Find where the given text appears and provide that cell's center as [X, Y] coordinate. 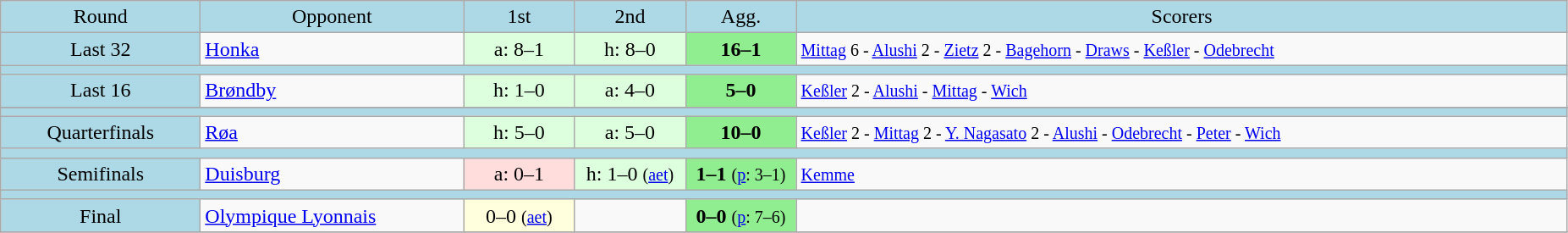
Kemme [1181, 174]
h: 1–0 (aet) [630, 174]
Quarterfinals [101, 132]
a: 4–0 [630, 91]
Agg. [741, 17]
Opponent [332, 17]
Round [101, 17]
Keßler 2 - Mittag 2 - Y. Nagasato 2 - Alushi - Odebrecht - Peter - Wich [1181, 132]
Brøndby [332, 91]
a: 8–1 [520, 49]
1–1 (p: 3–1) [741, 174]
Honka [332, 49]
Mittag 6 - Alushi 2 - Zietz 2 - Bagehorn - Draws - Keßler - Odebrecht [1181, 49]
0–0 (p: 7–6) [741, 215]
Olympique Lyonnais [332, 215]
h: 1–0 [520, 91]
2nd [630, 17]
10–0 [741, 132]
Last 32 [101, 49]
Last 16 [101, 91]
a: 0–1 [520, 174]
16–1 [741, 49]
a: 5–0 [630, 132]
0–0 (aet) [520, 215]
Semifinals [101, 174]
5–0 [741, 91]
Røa [332, 132]
Scorers [1181, 17]
Keßler 2 - Alushi - Mittag - Wich [1181, 91]
h: 8–0 [630, 49]
Duisburg [332, 174]
Final [101, 215]
1st [520, 17]
h: 5–0 [520, 132]
